Capture the cell that displays the provided text and extract its [X, Y] central coordinate. 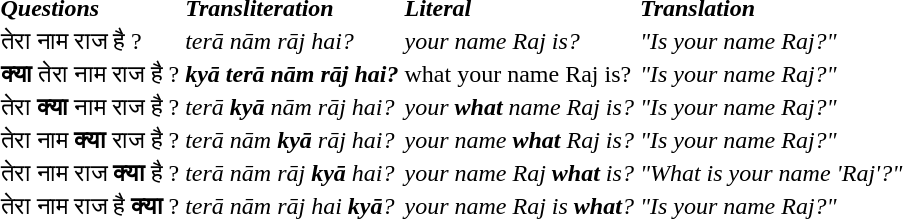
"What is your name 'Raj'?" [770, 173]
your name Raj is? [519, 41]
what your name Raj is? [519, 74]
terā nām kyā rāj hai? [292, 140]
your name what Raj is? [519, 140]
kyā terā nām rāj hai? [292, 74]
terā nām rāj hai? [292, 41]
your what name Raj is? [519, 107]
terā kyā nām rāj hai? [292, 107]
your name Raj what is? [519, 173]
terā nām rāj kyā hai? [292, 173]
